Capture the cell that displays the provided text and extract its (x, y) central coordinate. 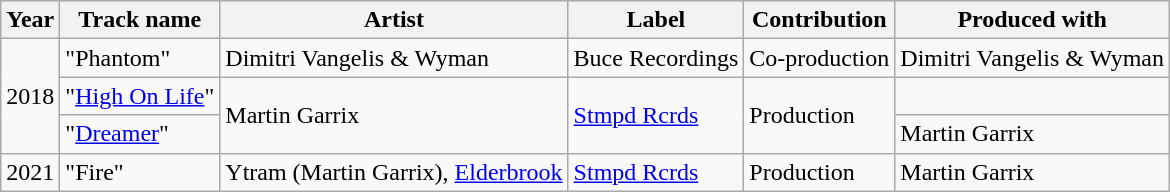
Track name (140, 20)
"Phantom" (140, 58)
"Fire" (140, 172)
"High On Life" (140, 96)
2021 (30, 172)
Co-production (820, 58)
Contribution (820, 20)
Ytram (Martin Garrix), Elderbrook (394, 172)
Produced with (1032, 20)
2018 (30, 96)
Label (656, 20)
Artist (394, 20)
Buce Recordings (656, 58)
"Dreamer" (140, 134)
Year (30, 20)
